Output the [x, y] coordinate of the center of the cell containing the given text.  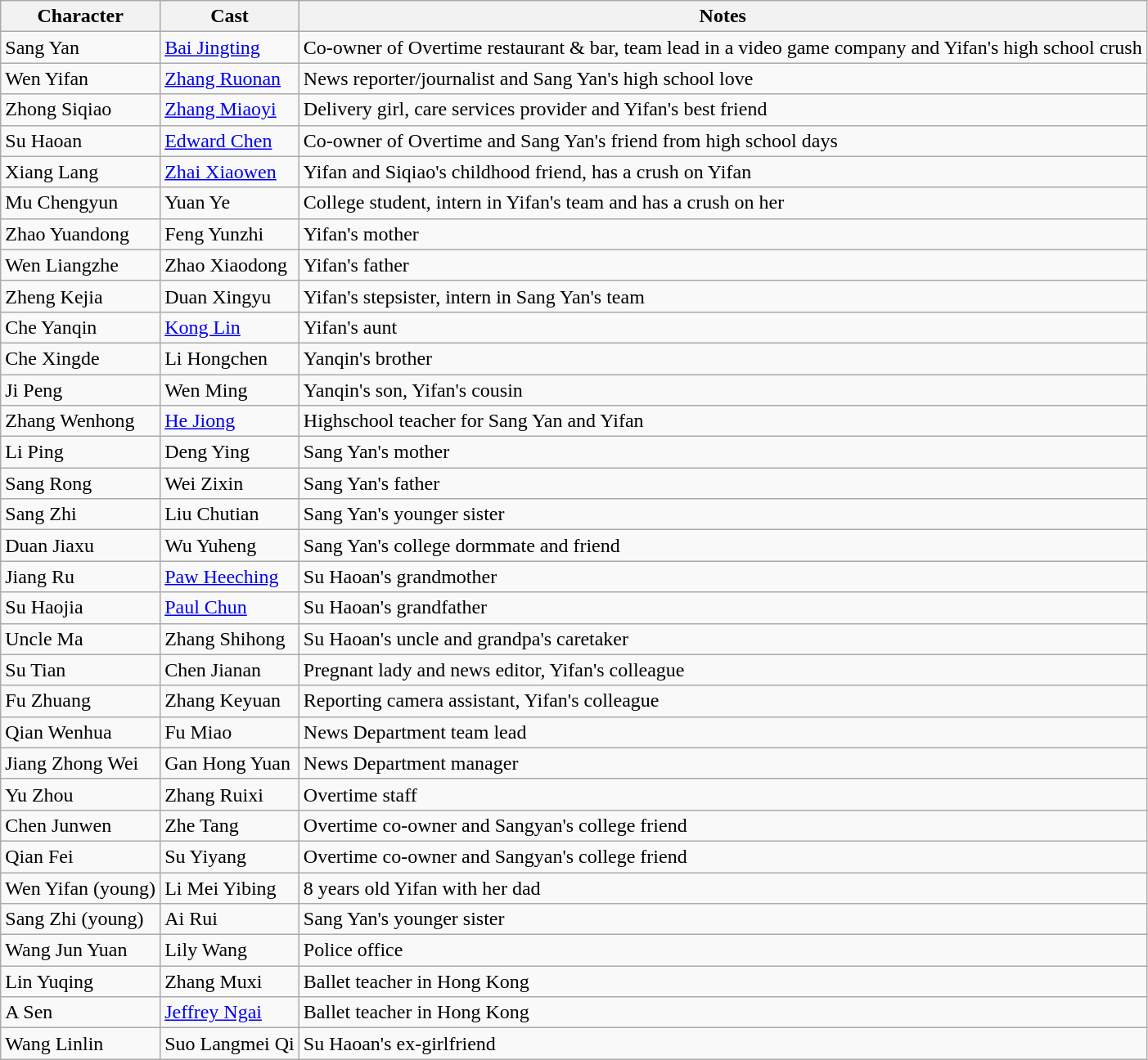
Jiang Zhong Wei [80, 763]
Yifan's stepsister, intern in Sang Yan's team [723, 296]
Che Xingde [80, 358]
Paw Heeching [230, 577]
Cast [230, 16]
A Sen [80, 1013]
Paul Chun [230, 608]
Sang Yan's father [723, 483]
Co-owner of Overtime and Sang Yan's friend from high school days [723, 141]
Fu Miao [230, 732]
Fu Zhuang [80, 701]
Sang Yan's mother [723, 452]
Li Ping [80, 452]
Su Haoan's uncle and grandpa's caretaker [723, 639]
Su Haoan's ex-girlfriend [723, 1044]
Wen Liangzhe [80, 265]
Wen Yifan (young) [80, 887]
He Jiong [230, 421]
Yanqin's son, Yifan's cousin [723, 390]
News Department manager [723, 763]
Notes [723, 16]
Uncle Ma [80, 639]
Xiang Lang [80, 172]
Chen Jianan [230, 670]
Jeffrey Ngai [230, 1013]
Su Haoan's grandfather [723, 608]
Wang Linlin [80, 1044]
Edward Chen [230, 141]
Li Mei Yibing [230, 887]
Jiang Ru [80, 577]
Su Haoan's grandmother [723, 577]
Lily Wang [230, 950]
Su Tian [80, 670]
Su Haojia [80, 608]
News reporter/journalist and Sang Yan's high school love [723, 79]
Li Hongchen [230, 358]
Zheng Kejia [80, 296]
Co-owner of Overtime restaurant & bar, team lead in a video game company and Yifan's high school crush [723, 47]
Duan Xingyu [230, 296]
Su Haoan [80, 141]
Sang Yan [80, 47]
Deng Ying [230, 452]
Wen Ming [230, 390]
Lin Yuqing [80, 981]
Che Yanqin [80, 327]
Yifan's aunt [723, 327]
Pregnant lady and news editor, Yifan's colleague [723, 670]
Sang Zhi [80, 514]
Ji Peng [80, 390]
Zhang Ruixi [230, 794]
Sang Zhi (young) [80, 919]
Overtime staff [723, 794]
Wang Jun Yuan [80, 950]
Su Yiyang [230, 856]
Wen Yifan [80, 79]
Yanqin's brother [723, 358]
Zhao Xiaodong [230, 265]
Zhang Miaoyi [230, 110]
Yifan's mother [723, 234]
Zhai Xiaowen [230, 172]
Delivery girl, care services provider and Yifan's best friend [723, 110]
Zhe Tang [230, 825]
Sang Yan's college dormmate and friend [723, 546]
8 years old Yifan with her dad [723, 887]
Qian Wenhua [80, 732]
Wu Yuheng [230, 546]
Reporting camera assistant, Yifan's colleague [723, 701]
Character [80, 16]
Chen Junwen [80, 825]
Yifan's father [723, 265]
Yu Zhou [80, 794]
Highschool teacher for Sang Yan and Yifan [723, 421]
College student, intern in Yifan's team and has a crush on her [723, 203]
Yifan and Siqiao's childhood friend, has a crush on Yifan [723, 172]
Feng Yunzhi [230, 234]
Wei Zixin [230, 483]
Zhang Keyuan [230, 701]
Ai Rui [230, 919]
Bai Jingting [230, 47]
Kong Lin [230, 327]
Police office [723, 950]
Sang Rong [80, 483]
Zhang Muxi [230, 981]
Yuan Ye [230, 203]
Gan Hong Yuan [230, 763]
Duan Jiaxu [80, 546]
Zhang Shihong [230, 639]
Liu Chutian [230, 514]
Mu Chengyun [80, 203]
Qian Fei [80, 856]
Suo Langmei Qi [230, 1044]
Zhang Wenhong [80, 421]
News Department team lead [723, 732]
Zhang Ruonan [230, 79]
Zhao Yuandong [80, 234]
Zhong Siqiao [80, 110]
